Output the (x, y) coordinate of the center of the cell containing the given text.  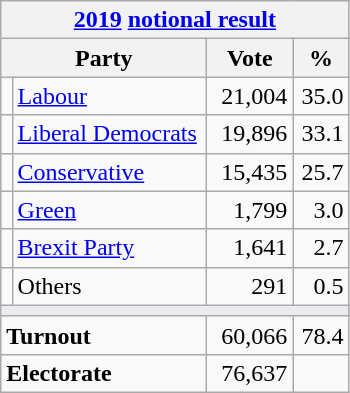
1,641 (250, 248)
19,896 (250, 134)
Party (104, 58)
3.0 (321, 210)
76,637 (250, 373)
Labour (110, 96)
25.7 (321, 172)
78.4 (321, 335)
0.5 (321, 286)
Green (110, 210)
2.7 (321, 248)
35.0 (321, 96)
Conservative (110, 172)
% (321, 58)
Vote (250, 58)
Turnout (104, 335)
21,004 (250, 96)
1,799 (250, 210)
15,435 (250, 172)
33.1 (321, 134)
2019 notional result (175, 20)
291 (250, 286)
Liberal Democrats (110, 134)
Brexit Party (110, 248)
Others (110, 286)
Electorate (104, 373)
60,066 (250, 335)
